Identify which cell holds the provided text, then report its [X, Y] central coordinate. 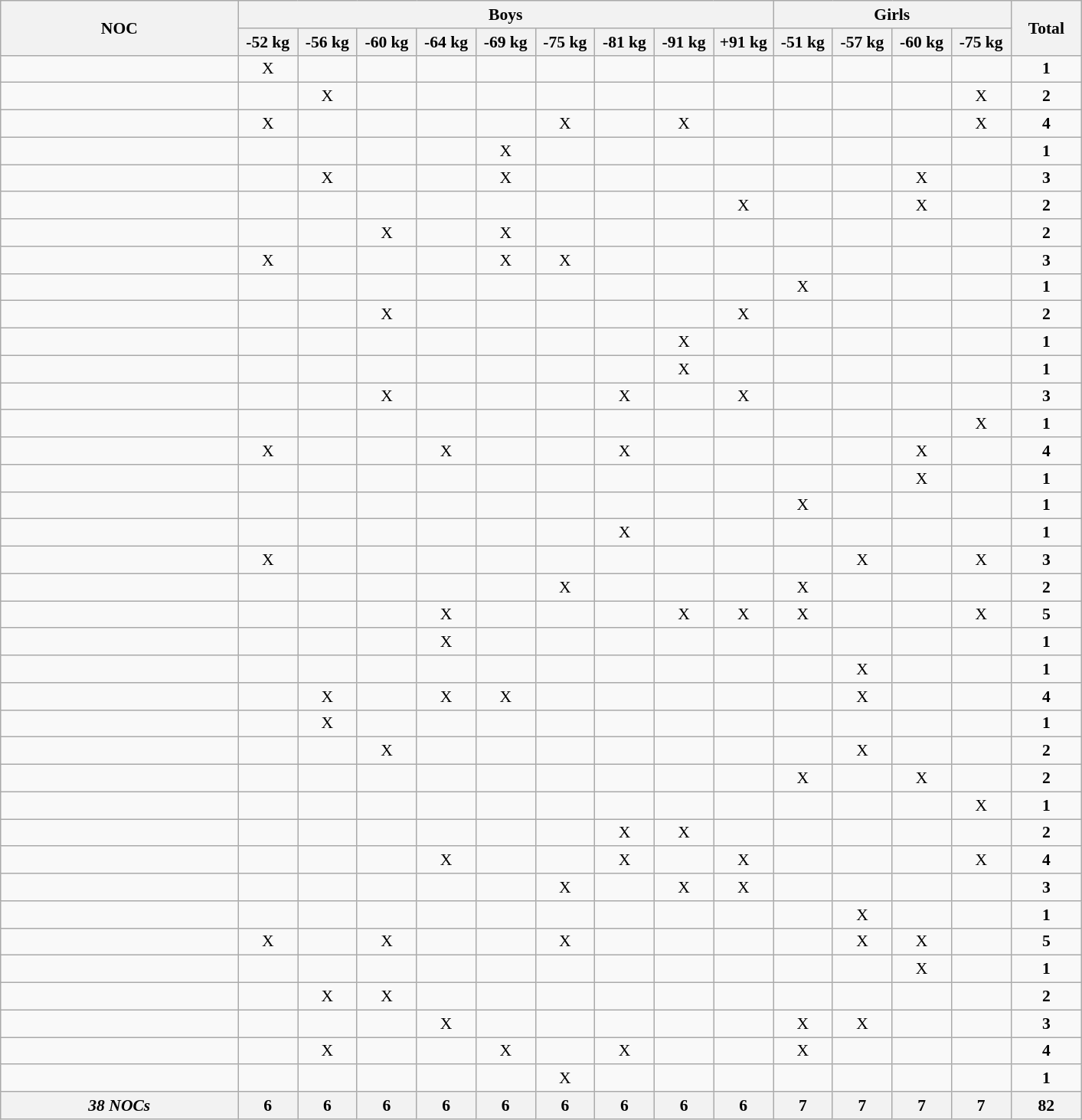
+91 kg [744, 42]
-69 kg [505, 42]
Total [1046, 28]
Boys [505, 15]
-56 kg [327, 42]
-57 kg [862, 42]
-51 kg [803, 42]
-91 kg [684, 42]
NOC [119, 28]
Girls [892, 15]
-81 kg [625, 42]
-64 kg [446, 42]
38 NOCs [119, 1105]
82 [1046, 1105]
-52 kg [268, 42]
